For the text-containing cell, return its midpoint in (X, Y) coordinate format. 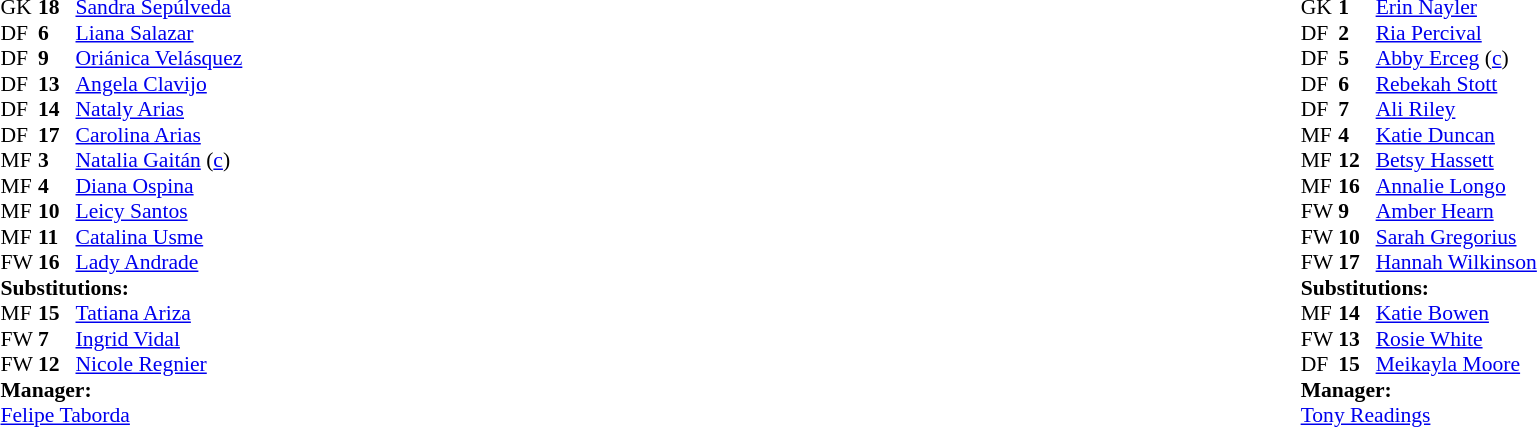
Abby Erceg (c) (1456, 59)
11 (57, 237)
Betsy Hassett (1456, 161)
Hannah Wilkinson (1456, 263)
Tatiana Ariza (160, 313)
5 (1357, 59)
Liana Salazar (160, 33)
Catalina Usme (160, 237)
Ria Percival (1456, 33)
Katie Bowen (1456, 313)
Meikayla Moore (1456, 365)
Nataly Arias (160, 109)
Annalie Longo (1456, 186)
Katie Duncan (1456, 135)
Angela Clavijo (160, 84)
Ali Riley (1456, 109)
2 (1357, 33)
Nicole Regnier (160, 365)
Lady Andrade (160, 263)
Ingrid Vidal (160, 339)
3 (57, 161)
Leicy Santos (160, 211)
Carolina Arias (160, 135)
Natalia Gaitán (c) (160, 161)
Amber Hearn (1456, 211)
Sarah Gregorius (1456, 237)
Rebekah Stott (1456, 84)
Diana Ospina (160, 186)
Oriánica Velásquez (160, 59)
Rosie White (1456, 339)
